Locate the cell with the specified text and output its (X, Y) center coordinate. 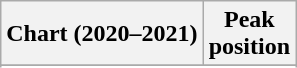
Peakposition (249, 34)
Chart (2020–2021) (102, 34)
